Locate the cell with the specified text and output its [X, Y] center coordinate. 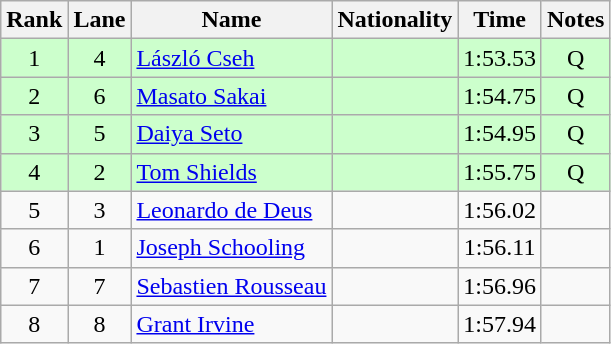
Masato Sakai [232, 96]
1:56.96 [500, 286]
Daiya Seto [232, 134]
Notes [575, 20]
1:57.94 [500, 324]
Nationality [395, 20]
Joseph Schooling [232, 248]
1:54.95 [500, 134]
Sebastien Rousseau [232, 286]
Name [232, 20]
1:56.11 [500, 248]
Leonardo de Deus [232, 210]
Rank [34, 20]
Tom Shields [232, 172]
Lane [100, 20]
Time [500, 20]
1:54.75 [500, 96]
1:55.75 [500, 172]
László Cseh [232, 58]
Grant Irvine [232, 324]
1:56.02 [500, 210]
1:53.53 [500, 58]
